Pinpoint the cell where the given text exists, returning its (X, Y) midpoint coordinate. 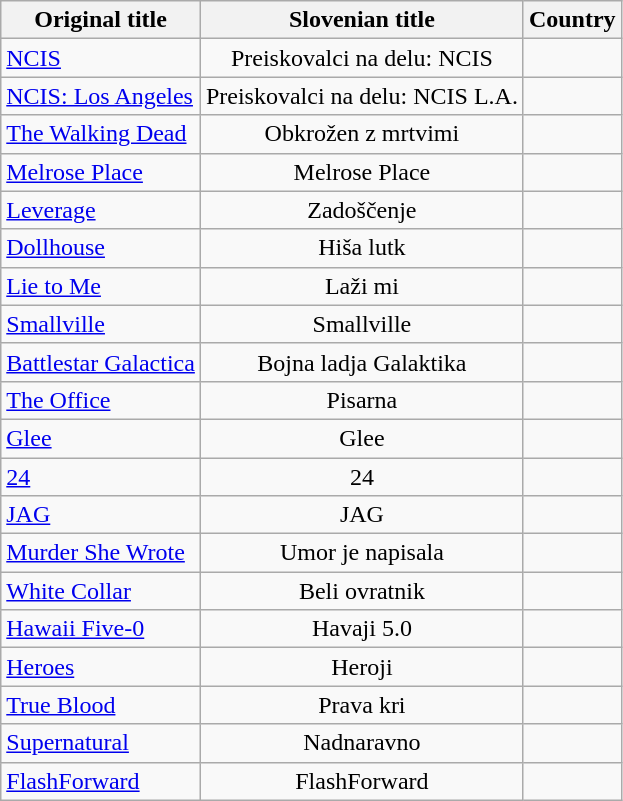
Obkrožen z mrtvimi (362, 134)
NCIS (101, 58)
Bojna ladja Galaktika (362, 362)
Supernatural (101, 743)
True Blood (101, 705)
Beli ovratnik (362, 591)
The Office (101, 400)
Preiskovalci na delu: NCIS (362, 58)
Battlestar Galactica (101, 362)
Slovenian title (362, 20)
Laži mi (362, 286)
Heroji (362, 667)
The Walking Dead (101, 134)
Havaji 5.0 (362, 629)
Heroes (101, 667)
Dollhouse (101, 248)
Pisarna (362, 400)
Murder She Wrote (101, 553)
Hawaii Five-0 (101, 629)
Prava kri (362, 705)
Zadoščenje (362, 210)
Country (572, 20)
NCIS: Los Angeles (101, 96)
Lie to Me (101, 286)
Hiša lutk (362, 248)
Preiskovalci na delu: NCIS L.A. (362, 96)
White Collar (101, 591)
Nadnaravno (362, 743)
Umor je napisala (362, 553)
Original title (101, 20)
Leverage (101, 210)
